Identify which cell holds the provided text, then report its [x, y] central coordinate. 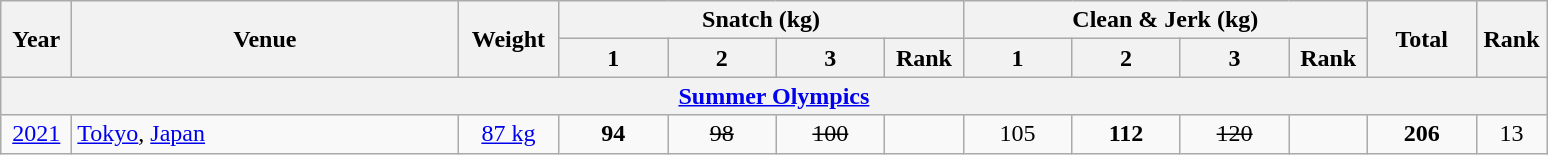
100 [830, 134]
Weight [508, 39]
Venue [265, 39]
13 [1512, 134]
94 [614, 134]
112 [1126, 134]
Tokyo, Japan [265, 134]
Year [36, 39]
Summer Olympics [774, 96]
Clean & Jerk (kg) [1165, 20]
206 [1422, 134]
120 [1234, 134]
105 [1018, 134]
2021 [36, 134]
87 kg [508, 134]
98 [722, 134]
Total [1422, 39]
Snatch (kg) [761, 20]
